Capture the cell that displays the provided text and extract its (X, Y) central coordinate. 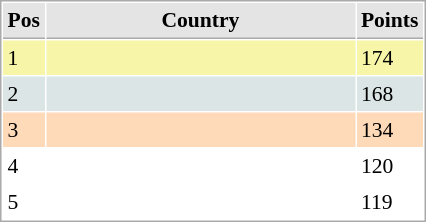
174 (390, 57)
119 (390, 201)
Points (390, 21)
Pos (24, 21)
Country (200, 21)
1 (24, 57)
5 (24, 201)
3 (24, 129)
168 (390, 93)
134 (390, 129)
2 (24, 93)
120 (390, 165)
4 (24, 165)
